Detect which cell encompasses the target text, then output its [x, y] center coordinate. 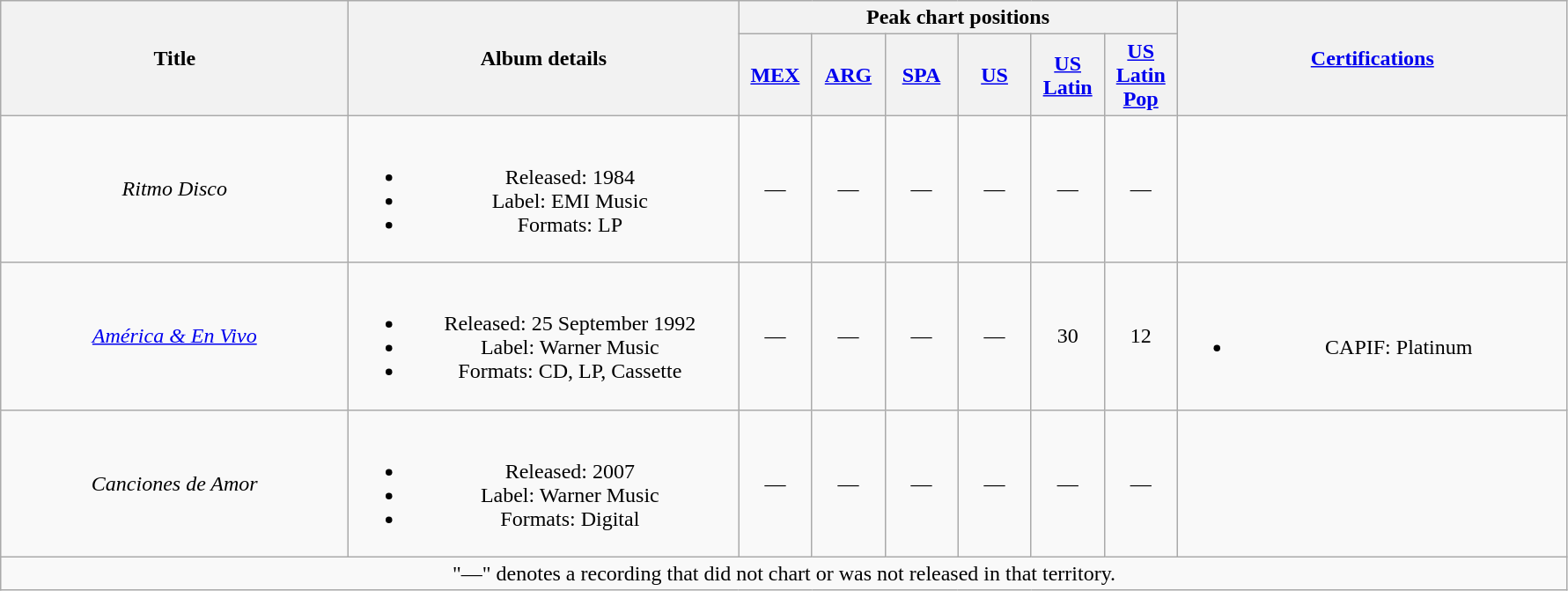
USLatin [1067, 75]
Released: 2007Label: Warner MusicFormats: Digital [544, 483]
Released: 1984Label: EMI MusicFormats: LP [544, 188]
CAPIF: Platinum [1372, 336]
Album details [544, 58]
Released: 25 September 1992Label: Warner MusicFormats: CD, LP, Cassette [544, 336]
MEX [775, 75]
Peak chart positions [958, 18]
USLatin Pop [1141, 75]
"—" denotes a recording that did not chart or was not released in that territory. [784, 573]
30 [1067, 336]
Canciones de Amor [174, 483]
US [995, 75]
Ritmo Disco [174, 188]
12 [1141, 336]
Title [174, 58]
SPA [921, 75]
ARG [849, 75]
América & En Vivo [174, 336]
Certifications [1372, 58]
